Return the (x, y) coordinate for the center point of the cell that contains the specified text.  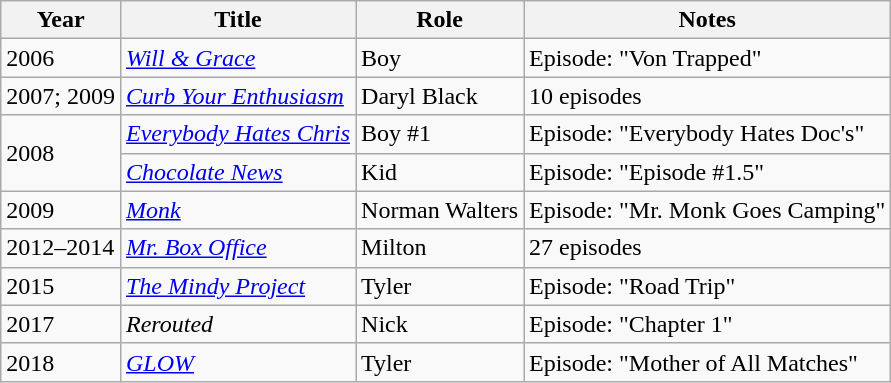
10 episodes (708, 96)
Episode: "Von Trapped" (708, 58)
Notes (708, 20)
Nick (440, 324)
Title (238, 20)
Episode: "Episode #1.5" (708, 172)
Everybody Hates Chris (238, 134)
2009 (61, 210)
2008 (61, 153)
27 episodes (708, 248)
Boy #1 (440, 134)
2017 (61, 324)
Episode: "Everybody Hates Doc's" (708, 134)
Mr. Box Office (238, 248)
Year (61, 20)
2006 (61, 58)
GLOW (238, 362)
2007; 2009 (61, 96)
Daryl Black (440, 96)
Curb Your Enthusiasm (238, 96)
2012–2014 (61, 248)
Boy (440, 58)
Milton (440, 248)
Episode: "Mother of All Matches" (708, 362)
Kid (440, 172)
Will & Grace (238, 58)
The Mindy Project (238, 286)
Monk (238, 210)
Episode: "Road Trip" (708, 286)
Episode: "Mr. Monk Goes Camping" (708, 210)
Role (440, 20)
2015 (61, 286)
2018 (61, 362)
Rerouted (238, 324)
Chocolate News (238, 172)
Episode: "Chapter 1" (708, 324)
Norman Walters (440, 210)
